Capture the cell that displays the provided text and extract its (x, y) central coordinate. 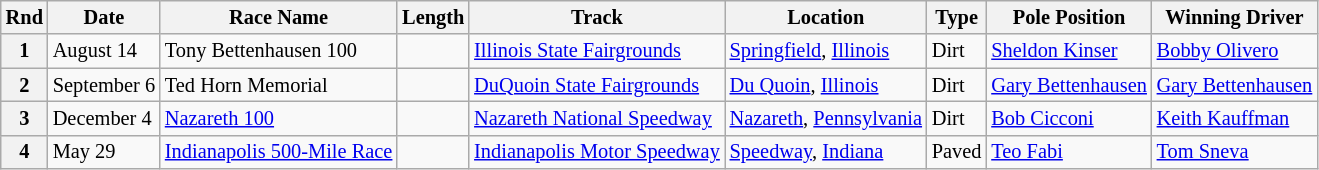
Ted Horn Memorial (278, 85)
Indianapolis Motor Speedway (596, 152)
Date (104, 17)
Track (596, 17)
Pole Position (1068, 17)
Illinois State Fairgrounds (596, 51)
Indianapolis 500-Mile Race (278, 152)
May 29 (104, 152)
Du Quoin, Illinois (826, 85)
1 (24, 51)
Location (826, 17)
Length (433, 17)
Speedway, Indiana (826, 152)
Tom Sneva (1234, 152)
Tony Bettenhausen 100 (278, 51)
Race Name (278, 17)
Type (957, 17)
Rnd (24, 17)
Bobby Olivero (1234, 51)
3 (24, 118)
4 (24, 152)
Nazareth 100 (278, 118)
August 14 (104, 51)
Keith Kauffman (1234, 118)
Sheldon Kinser (1068, 51)
Winning Driver (1234, 17)
December 4 (104, 118)
Paved (957, 152)
Teo Fabi (1068, 152)
DuQuoin State Fairgrounds (596, 85)
Bob Cicconi (1068, 118)
Nazareth National Speedway (596, 118)
Springfield, Illinois (826, 51)
2 (24, 85)
Nazareth, Pennsylvania (826, 118)
September 6 (104, 85)
